Detect which cell encompasses the target text, then output its (X, Y) center coordinate. 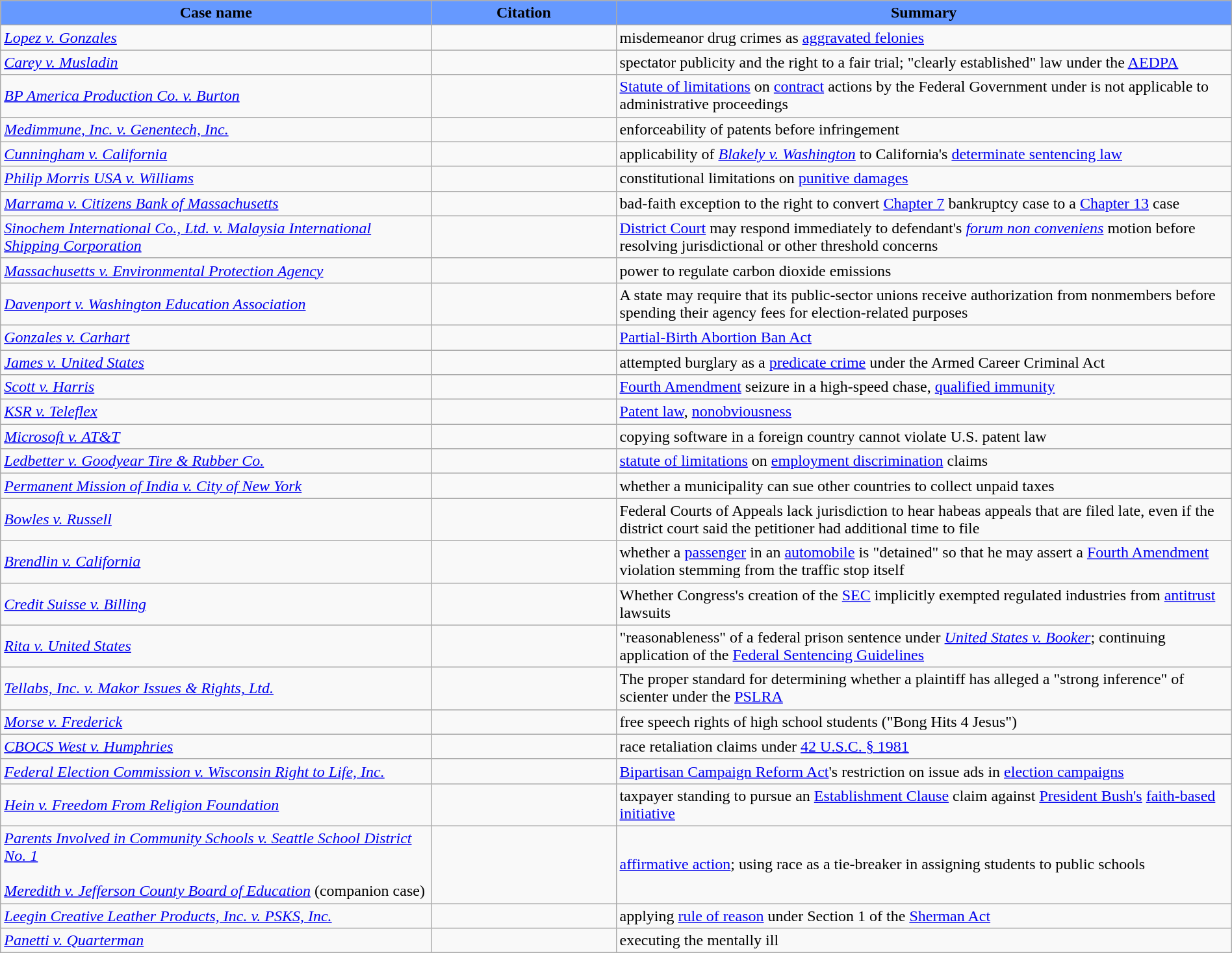
whether a passenger in an automobile is "detained" so that he may assert a Fourth Amendment violation stemming from the traffic stop itself (924, 561)
Fourth Amendment seizure in a high-speed chase, qualified immunity (924, 387)
Case name (216, 13)
Hein v. Freedom From Religion Foundation (216, 804)
Bipartisan Campaign Reform Act's restriction on issue ads in election campaigns (924, 771)
KSR v. Teleflex (216, 412)
Morse v. Frederick (216, 722)
Citation (524, 13)
copying software in a foreign country cannot violate U.S. patent law (924, 437)
constitutional limitations on punitive damages (924, 179)
statute of limitations on employment discrimination claims (924, 461)
Panetti v. Quarterman (216, 941)
Federal Election Commission v. Wisconsin Right to Life, Inc. (216, 771)
Ledbetter v. Goodyear Tire & Rubber Co. (216, 461)
Statute of limitations on contract actions by the Federal Government under is not applicable to administrative proceedings (924, 96)
Parents Involved in Community Schools v. Seattle School District No. 1Meredith v. Jefferson County Board of Education (companion case) (216, 864)
whether a municipality can sue other countries to collect unpaid taxes (924, 486)
Lopez v. Gonzales (216, 38)
enforceability of patents before infringement (924, 129)
CBOCS West v. Humphries (216, 746)
attempted burglary as a predicate crime under the Armed Career Criminal Act (924, 362)
BP America Production Co. v. Burton (216, 96)
misdemeanor drug crimes as aggravated felonies (924, 38)
taxpayer standing to pursue an Establishment Clause claim against President Bush's faith-based initiative (924, 804)
James v. United States (216, 362)
Summary (924, 13)
Microsoft v. AT&T (216, 437)
Partial-Birth Abortion Ban Act (924, 337)
Permanent Mission of India v. City of New York (216, 486)
Marrama v. Citizens Bank of Massachusetts (216, 203)
executing the mentally ill (924, 941)
Gonzales v. Carhart (216, 337)
applicability of Blakely v. Washington to California's determinate sentencing law (924, 154)
affirmative action; using race as a tie-breaker in assigning students to public schools (924, 864)
The proper standard for determining whether a plaintiff has alleged a "strong inference" of scienter under the PSLRA (924, 689)
Patent law, nonobviousness (924, 412)
Sinochem International Co., Ltd. v. Malaysia International Shipping Corporation (216, 236)
applying rule of reason under Section 1 of the Sherman Act (924, 915)
Massachusetts v. Environmental Protection Agency (216, 270)
Davenport v. Washington Education Association (216, 304)
Tellabs, Inc. v. Makor Issues & Rights, Ltd. (216, 689)
Scott v. Harris (216, 387)
Whether Congress's creation of the SEC implicitly exempted regulated industries from antitrust lawsuits (924, 604)
race retaliation claims under 42 U.S.C. § 1981 (924, 746)
Medimmune, Inc. v. Genentech, Inc. (216, 129)
Bowles v. Russell (216, 520)
Cunningham v. California (216, 154)
spectator publicity and the right to a fair trial; "clearly established" law under the AEDPA (924, 62)
Rita v. United States (216, 646)
free speech rights of high school students ("Bong Hits 4 Jesus") (924, 722)
Leegin Creative Leather Products, Inc. v. PSKS, Inc. (216, 915)
District Court may respond immediately to defendant's forum non conveniens motion before resolving jurisdictional or other threshold concerns (924, 236)
bad-faith exception to the right to convert Chapter 7 bankruptcy case to a Chapter 13 case (924, 203)
Carey v. Musladin (216, 62)
power to regulate carbon dioxide emissions (924, 270)
"reasonableness" of a federal prison sentence under United States v. Booker; continuing application of the Federal Sentencing Guidelines (924, 646)
Brendlin v. California (216, 561)
Philip Morris USA v. Williams (216, 179)
Credit Suisse v. Billing (216, 604)
